Output the (X, Y) coordinate of the center of the cell containing the given text.  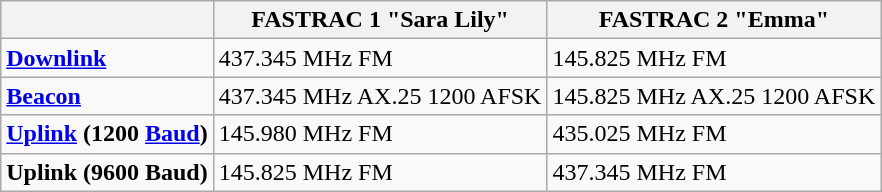
Uplink (9600 Baud) (107, 172)
Downlink (107, 58)
FASTRAC 2 "Emma" (714, 20)
Beacon (107, 96)
Uplink (1200 Baud) (107, 134)
435.025 MHz FM (714, 134)
145.980 MHz FM (380, 134)
145.825 MHz AX.25 1200 AFSK (714, 96)
437.345 MHz AX.25 1200 AFSK (380, 96)
FASTRAC 1 "Sara Lily" (380, 20)
